Scan for the cell matching the given text and deliver its [X, Y] coordinate at center. 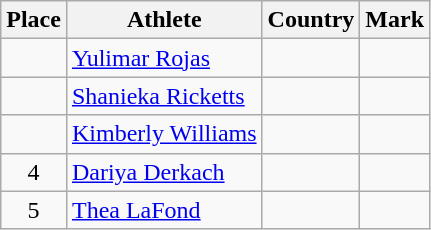
Mark [395, 20]
Kimberly Williams [164, 134]
Shanieka Ricketts [164, 96]
Country [311, 20]
Dariya Derkach [164, 172]
Place [34, 20]
4 [34, 172]
Yulimar Rojas [164, 58]
Athlete [164, 20]
5 [34, 210]
Thea LaFond [164, 210]
